Provide the (x, y) coordinate of the cell's center where the given text is located.  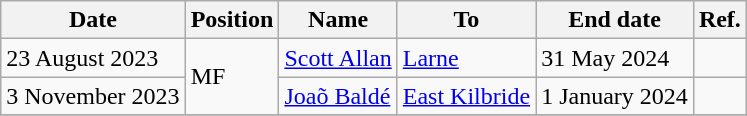
East Kilbride (466, 96)
MF (232, 77)
Date (93, 20)
3 November 2023 (93, 96)
To (466, 20)
Larne (466, 58)
Name (338, 20)
Scott Allan (338, 58)
Ref. (720, 20)
1 January 2024 (615, 96)
Position (232, 20)
31 May 2024 (615, 58)
23 August 2023 (93, 58)
Joaõ Baldé (338, 96)
End date (615, 20)
